Return the [X, Y] coordinate for the center point of the cell that contains the specified text.  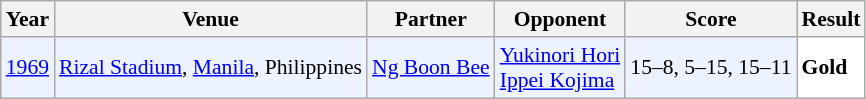
Ng Boon Bee [431, 68]
Result [832, 19]
Rizal Stadium, Manila, Philippines [210, 68]
Partner [431, 19]
Venue [210, 19]
15–8, 5–15, 15–11 [710, 68]
Gold [832, 68]
Opponent [560, 19]
Yukinori Hori Ippei Kojima [560, 68]
Year [28, 19]
1969 [28, 68]
Score [710, 19]
